Return the [x, y] coordinate for the center point of the cell that contains the specified text.  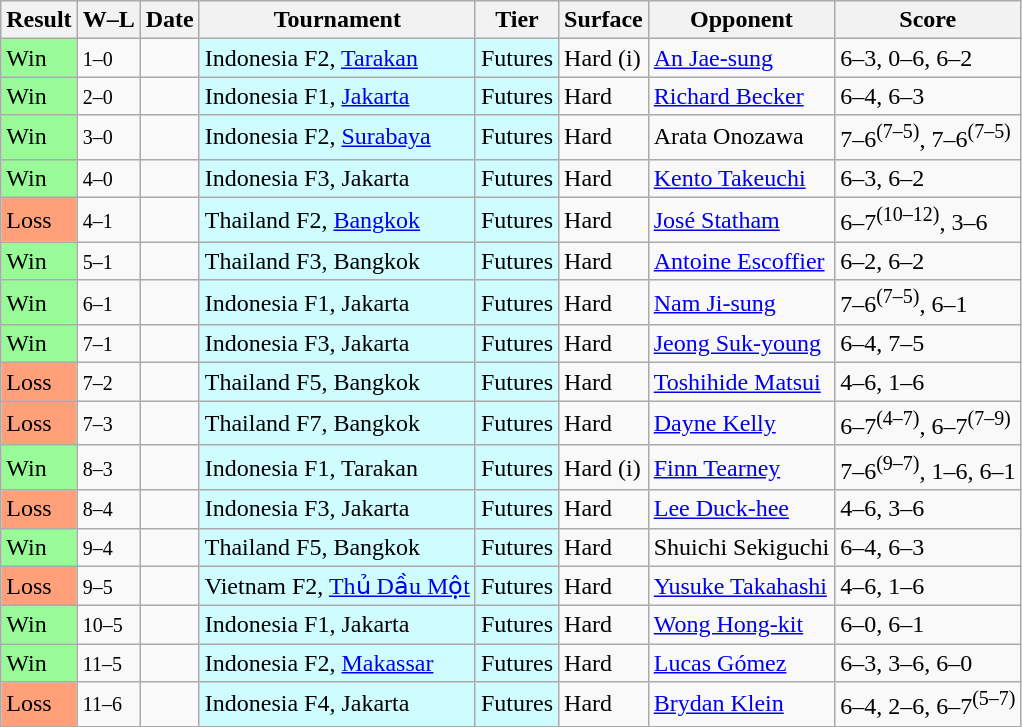
7–3 [108, 424]
Date [170, 20]
W–L [108, 20]
Surface [604, 20]
Indonesia F2, Surabaya [337, 138]
6–4, 2–6, 6–7(5–7) [928, 704]
11–6 [108, 704]
6–3, 3–6, 6–0 [928, 663]
Indonesia F4, Jakarta [337, 704]
7–6(7–5), 7–6(7–5) [928, 138]
6–7(4–7), 6–7(7–9) [928, 424]
Finn Tearney [741, 468]
6–7(10–12), 3–6 [928, 220]
6–2, 6–2 [928, 261]
Toshihide Matsui [741, 382]
10–5 [108, 625]
6–1 [108, 302]
2–0 [108, 96]
Wong Hong-kit [741, 625]
José Statham [741, 220]
Thailand F2, Bangkok [337, 220]
Thailand F3, Bangkok [337, 261]
1–0 [108, 58]
Antoine Escoffier [741, 261]
Lucas Gómez [741, 663]
11–5 [108, 663]
6–0, 6–1 [928, 625]
6–3, 0–6, 6–2 [928, 58]
Brydan Klein [741, 704]
Richard Becker [741, 96]
Shuichi Sekiguchi [741, 547]
8–3 [108, 468]
Vietnam F2, Thủ Dầu Một [337, 586]
Jeong Suk-young [741, 344]
7–2 [108, 382]
Nam Ji-sung [741, 302]
Result [39, 20]
4–0 [108, 178]
7–1 [108, 344]
7–6(7–5), 6–1 [928, 302]
9–4 [108, 547]
Tier [516, 20]
Thailand F7, Bangkok [337, 424]
8–4 [108, 509]
6–4, 7–5 [928, 344]
Dayne Kelly [741, 424]
5–1 [108, 261]
Indonesia F1, Tarakan [337, 468]
4–1 [108, 220]
Arata Onozawa [741, 138]
Opponent [741, 20]
Yusuke Takahashi [741, 586]
Tournament [337, 20]
4–6, 3–6 [928, 509]
Indonesia F2, Tarakan [337, 58]
9–5 [108, 586]
Score [928, 20]
An Jae-sung [741, 58]
Kento Takeuchi [741, 178]
3–0 [108, 138]
7–6(9–7), 1–6, 6–1 [928, 468]
Lee Duck-hee [741, 509]
6–3, 6–2 [928, 178]
Indonesia F2, Makassar [337, 663]
